Locate the cell with the specified text and output its (x, y) center coordinate. 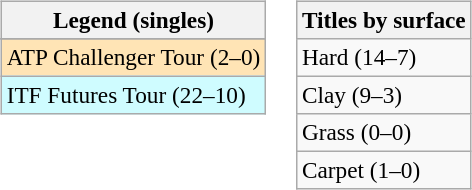
Hard (14–7) (384, 57)
Grass (0–0) (384, 133)
Clay (9–3) (384, 95)
Legend (singles) (133, 20)
ATP Challenger Tour (2–0) (133, 57)
ITF Futures Tour (22–10) (133, 95)
Titles by surface (384, 20)
Carpet (1–0) (384, 171)
